Find where the given text appears and provide that cell's center as [x, y] coordinate. 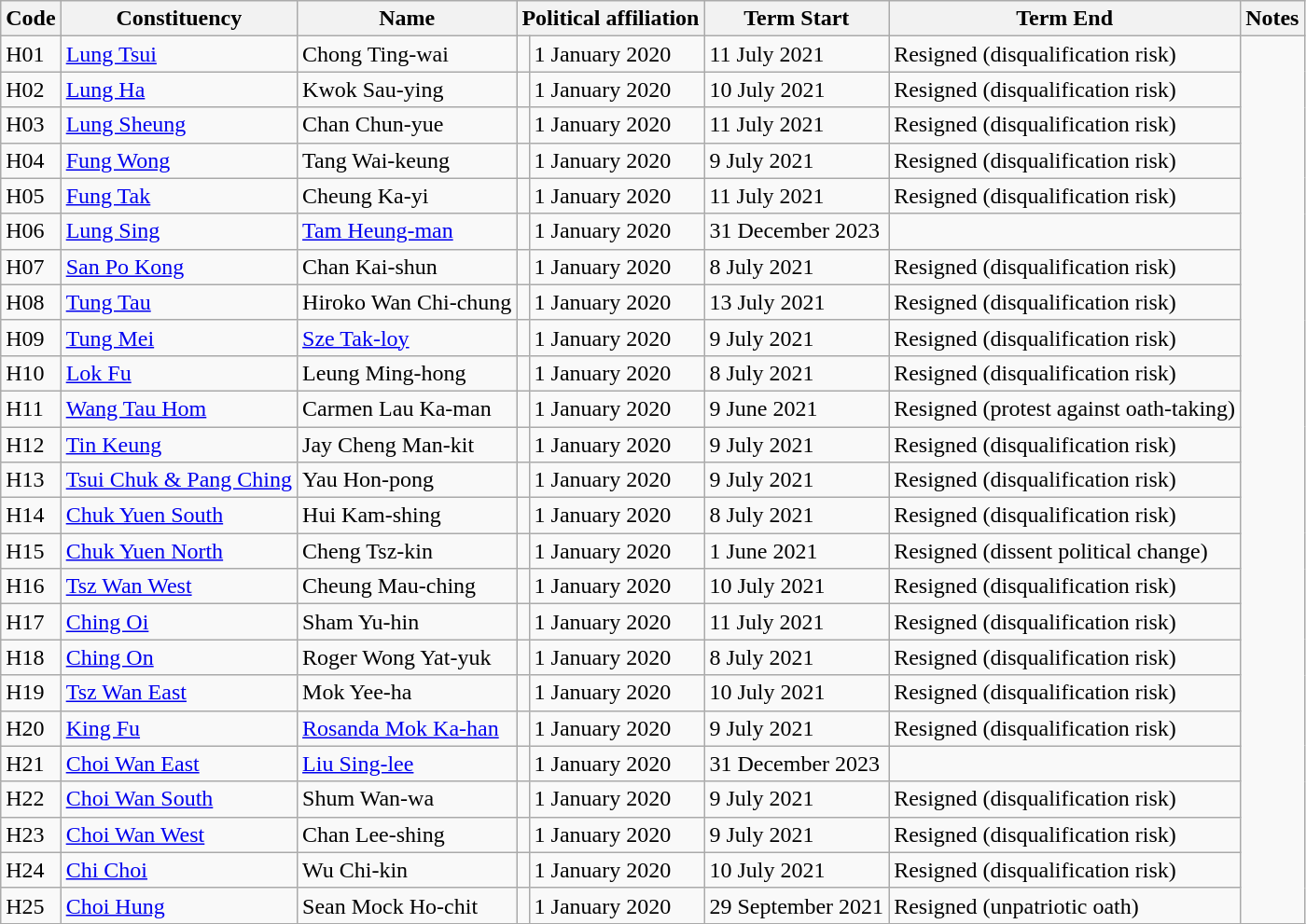
H20 [31, 728]
Term End [1065, 19]
H18 [31, 657]
Lung Ha [179, 90]
Tsz Wan West [179, 586]
King Fu [179, 728]
Chan Kai-shun [407, 267]
Wang Tau Hom [179, 408]
13 July 2021 [797, 302]
H12 [31, 445]
Hiroko Wan Chi-chung [407, 302]
Tang Wai-keung [407, 160]
Cheung Ka-yi [407, 196]
H23 [31, 834]
Cheung Mau-ching [407, 586]
Yau Hon-pong [407, 480]
Lung Sheung [179, 125]
Tung Mei [179, 338]
Liu Sing-lee [407, 764]
Choi Wan West [179, 834]
Resigned (dissent political change) [1065, 551]
H19 [31, 693]
Ching On [179, 657]
H14 [31, 516]
San Po Kong [179, 267]
H17 [31, 622]
Political affiliation [610, 19]
Tin Keung [179, 445]
Sean Mock Ho-chit [407, 905]
H05 [31, 196]
Shum Wan-wa [407, 799]
Kwok Sau-ying [407, 90]
9 June 2021 [797, 408]
Roger Wong Yat-yuk [407, 657]
H10 [31, 373]
Choi Wan East [179, 764]
Constituency [179, 19]
Name [407, 19]
Sham Yu-hin [407, 622]
Chan Lee-shing [407, 834]
H16 [31, 586]
Ching Oi [179, 622]
H07 [31, 267]
H04 [31, 160]
Rosanda Mok Ka-han [407, 728]
H03 [31, 125]
Sze Tak-loy [407, 338]
Carmen Lau Ka-man [407, 408]
H21 [31, 764]
29 September 2021 [797, 905]
H09 [31, 338]
Notes [1272, 19]
H25 [31, 905]
Code [31, 19]
H06 [31, 231]
H24 [31, 870]
H13 [31, 480]
Choi Hung [179, 905]
Leung Ming-hong [407, 373]
Chuk Yuen North [179, 551]
Cheng Tsz-kin [407, 551]
Lung Tsui [179, 54]
Lok Fu [179, 373]
Resigned (protest against oath-taking) [1065, 408]
Lung Sing [179, 231]
Mok Yee-ha [407, 693]
Chi Choi [179, 870]
Hui Kam-shing [407, 516]
H15 [31, 551]
Chan Chun-yue [407, 125]
H02 [31, 90]
H08 [31, 302]
H01 [31, 54]
Resigned (unpatriotic oath) [1065, 905]
Chuk Yuen South [179, 516]
Jay Cheng Man-kit [407, 445]
Term Start [797, 19]
Wu Chi-kin [407, 870]
Tung Tau [179, 302]
Fung Tak [179, 196]
Tsui Chuk & Pang Ching [179, 480]
Tam Heung-man [407, 231]
H22 [31, 799]
Fung Wong [179, 160]
Tsz Wan East [179, 693]
Chong Ting-wai [407, 54]
Choi Wan South [179, 799]
1 June 2021 [797, 551]
H11 [31, 408]
